Scan for the cell matching the given text and deliver its (X, Y) coordinate at center. 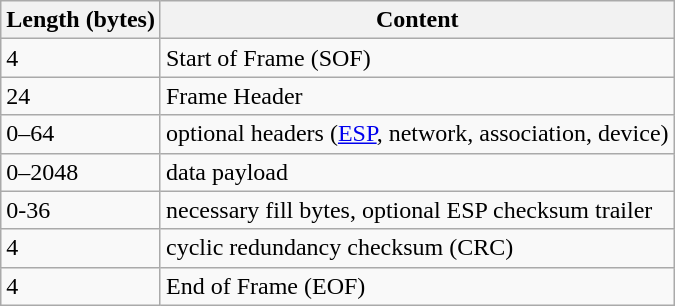
Length (bytes) (81, 20)
optional headers (ESP, network, association, device) (417, 134)
Frame Header (417, 96)
Content (417, 20)
data payload (417, 172)
cyclic redundancy checksum (CRC) (417, 248)
necessary fill bytes, optional ESP checksum trailer (417, 210)
24 (81, 96)
End of Frame (EOF) (417, 286)
Start of Frame (SOF) (417, 58)
0-36 (81, 210)
0–2048 (81, 172)
0–64 (81, 134)
